Locate the cell with the specified text and output its (x, y) center coordinate. 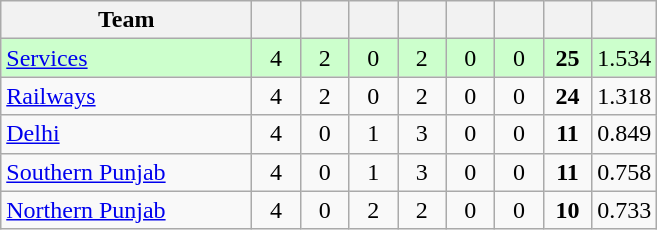
0.733 (624, 210)
10 (568, 210)
25 (568, 58)
Team (126, 20)
24 (568, 96)
1.318 (624, 96)
0.758 (624, 172)
0.849 (624, 134)
1.534 (624, 58)
Southern Punjab (126, 172)
Services (126, 58)
Northern Punjab (126, 210)
Delhi (126, 134)
Railways (126, 96)
